Provide the (X, Y) coordinate of the cell's center where the given text is located.  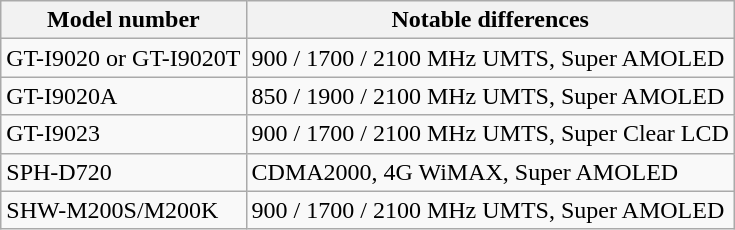
Notable differences (490, 20)
900 / 1700 / 2100 MHz UMTS, Super Clear LCD (490, 134)
GT-I9020A (124, 96)
SPH-D720 (124, 172)
850 / 1900 / 2100 MHz UMTS, Super AMOLED (490, 96)
CDMA2000, 4G WiMAX, Super AMOLED (490, 172)
GT-I9020 or GT-I9020T (124, 58)
Model number (124, 20)
SHW-M200S/M200K (124, 210)
GT-I9023 (124, 134)
